Determine the [X, Y] coordinate at the center of the cell enclosing the given text.  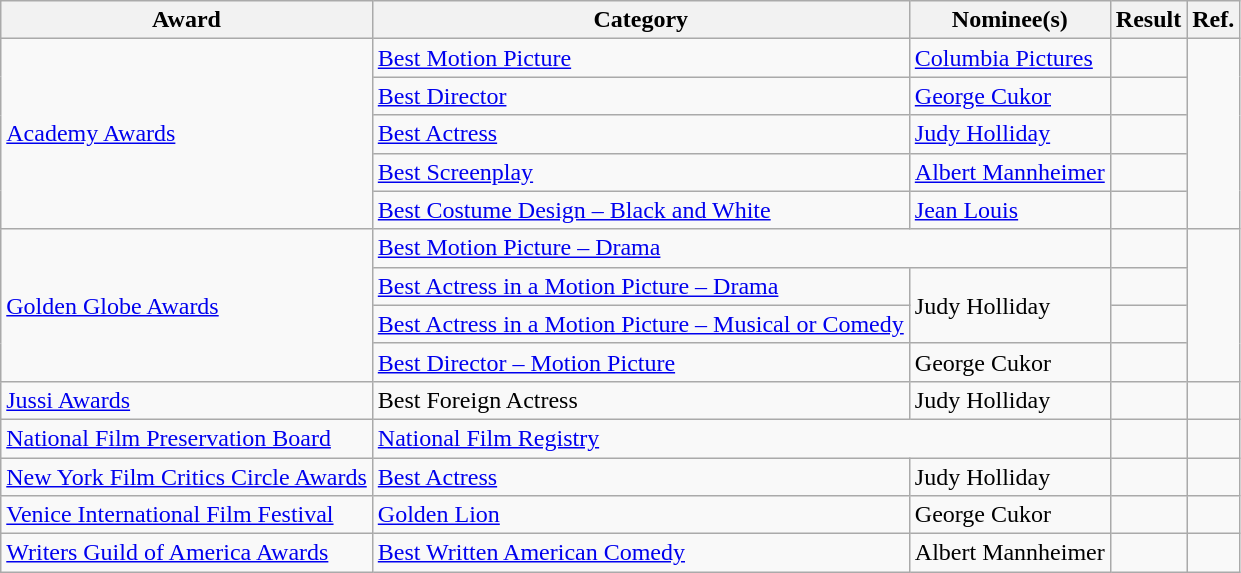
Best Screenplay [640, 172]
National Film Preservation Board [187, 438]
Ref. [1214, 20]
Best Actress in a Motion Picture – Drama [640, 286]
Best Director – Motion Picture [640, 362]
Best Actress in a Motion Picture – Musical or Comedy [640, 324]
Venice International Film Festival [187, 515]
Category [640, 20]
Academy Awards [187, 134]
Award [187, 20]
Jean Louis [1010, 210]
Golden Globe Awards [187, 305]
Best Motion Picture – Drama [741, 248]
Golden Lion [640, 515]
Writers Guild of America Awards [187, 553]
Result [1148, 20]
Jussi Awards [187, 400]
Best Motion Picture [640, 58]
New York Film Critics Circle Awards [187, 477]
Best Director [640, 96]
Best Foreign Actress [640, 400]
Columbia Pictures [1010, 58]
Best Costume Design – Black and White [640, 210]
National Film Registry [741, 438]
Best Written American Comedy [640, 553]
Nominee(s) [1010, 20]
